From the cell containing the given text, extract its center point as [x, y] coordinate. 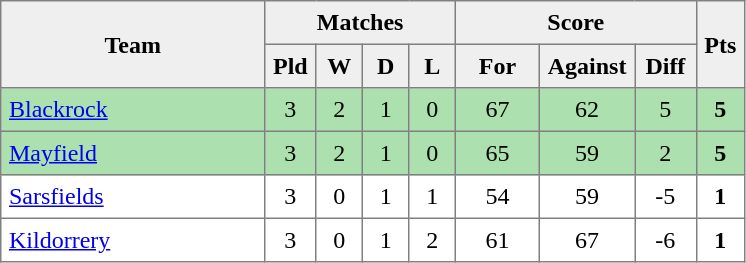
D [385, 66]
Pts [720, 44]
W [339, 66]
Diff [666, 66]
Against [586, 66]
-5 [666, 197]
L [432, 66]
Blackrock [133, 110]
Team [133, 44]
65 [497, 153]
Matches [360, 23]
-6 [666, 240]
Pld [290, 66]
54 [497, 197]
Sarsfields [133, 197]
61 [497, 240]
Kildorrery [133, 240]
Mayfield [133, 153]
For [497, 66]
62 [586, 110]
Score [576, 23]
